Determine the [X, Y] coordinate at the center of the cell enclosing the given text.  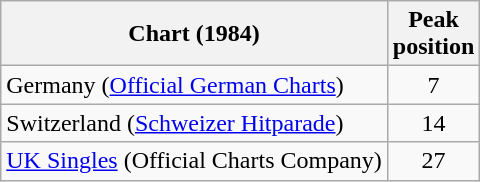
Switzerland (Schweizer Hitparade) [194, 123]
27 [433, 161]
Peakposition [433, 34]
Germany (Official German Charts) [194, 85]
14 [433, 123]
Chart (1984) [194, 34]
7 [433, 85]
UK Singles (Official Charts Company) [194, 161]
